Pinpoint the cell where the given text exists, returning its (x, y) midpoint coordinate. 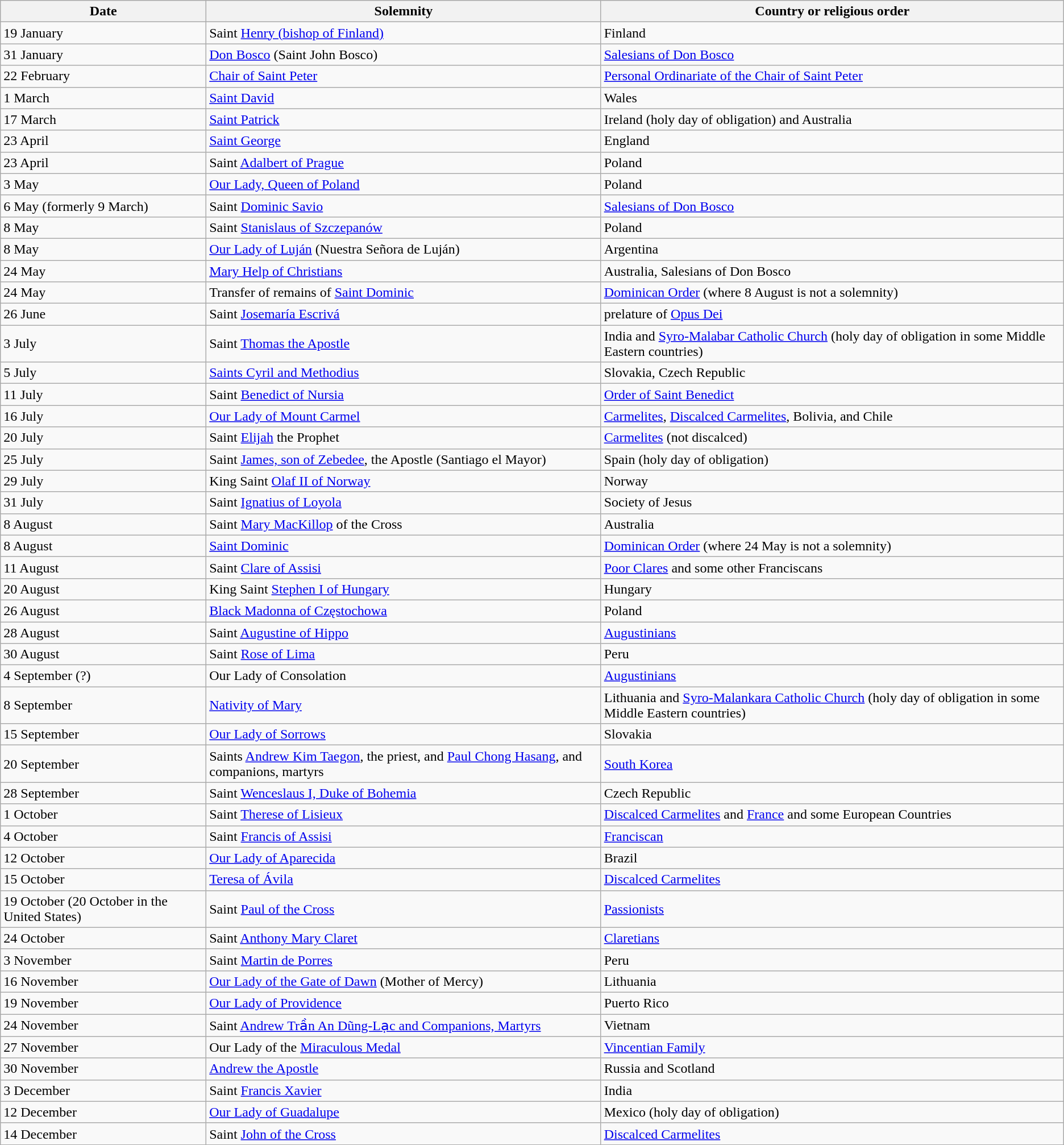
1 March (103, 98)
Saint Stanislaus of Szczepanów (404, 227)
8 September (103, 705)
3 December (103, 1090)
Our Lady, Queen of Poland (404, 184)
Saint Adalbert of Prague (404, 163)
Order of Saint Benedict (832, 395)
King Saint Stephen I of Hungary (404, 589)
Discalced Carmelites and France and some European Countries (832, 815)
Spain (holy day of obligation) (832, 459)
30 August (103, 654)
Our Lady of Providence (404, 1003)
Argentina (832, 249)
12 December (103, 1112)
Saint Dominic Savio (404, 206)
Saint Ignatius of Loyola (404, 503)
19 November (103, 1003)
Australia, Salesians of Don Bosco (832, 271)
11 July (103, 395)
Mexico (holy day of obligation) (832, 1112)
30 November (103, 1069)
Our Lady of Guadalupe (404, 1112)
Carmelites, Discalced Carmelites, Bolivia, and Chile (832, 416)
12 October (103, 858)
Saints Cyril and Methodius (404, 373)
Vietnam (832, 1026)
24 October (103, 938)
24 November (103, 1026)
Saint John of the Cross (404, 1134)
Vincentian Family (832, 1047)
17 March (103, 119)
Black Madonna of Częstochowa (404, 611)
20 August (103, 589)
31 July (103, 503)
11 August (103, 567)
29 July (103, 481)
3 July (103, 343)
Lithuania (832, 981)
Poor Clares and some other Franciscans (832, 567)
Our Lady of Consolation (404, 676)
16 July (103, 416)
Franciscan (832, 836)
14 December (103, 1134)
3 November (103, 960)
15 September (103, 735)
Saint Martin de Porres (404, 960)
Our Lady of Mount Carmel (404, 416)
Czech Republic (832, 793)
Slovakia (832, 735)
Our Lady of Aparecida (404, 858)
20 July (103, 438)
Our Lady of the Miraculous Medal (404, 1047)
26 June (103, 314)
20 September (103, 764)
Saint Francis Xavier (404, 1090)
Norway (832, 481)
16 November (103, 981)
28 August (103, 633)
4 September (?) (103, 676)
Brazil (832, 858)
28 September (103, 793)
Teresa of Ávila (404, 880)
South Korea (832, 764)
Saint David (404, 98)
England (832, 141)
Saint Dominic (404, 546)
15 October (103, 880)
Andrew the Apostle (404, 1069)
Chair of Saint Peter (404, 76)
22 February (103, 76)
Australia (832, 524)
27 November (103, 1047)
Our Lady of Luján (Nuestra Señora de Luján) (404, 249)
5 July (103, 373)
Saint Mary MacKillop of the Cross (404, 524)
Saint Patrick (404, 119)
Solemnity (404, 11)
Dominican Order (where 24 May is not a solemnity) (832, 546)
Saint Wenceslaus I, Duke of Bohemia (404, 793)
Saint Elijah the Prophet (404, 438)
Our Lady of the Gate of Dawn (Mother of Mercy) (404, 981)
Puerto Rico (832, 1003)
Society of Jesus (832, 503)
Saint Henry (bishop of Finland) (404, 33)
Dominican Order (where 8 August is not a solemnity) (832, 293)
Saint Josemaría Escrivá (404, 314)
4 October (103, 836)
26 August (103, 611)
Saint Andrew Trần An Dũng-Lạc and Companions, Martyrs (404, 1026)
Saint Francis of Assisi (404, 836)
6 May (formerly 9 March) (103, 206)
Hungary (832, 589)
Lithuania and Syro-Malankara Catholic Church (holy day of obligation in some Middle Eastern countries) (832, 705)
Carmelites (not discalced) (832, 438)
Russia and Scotland (832, 1069)
Finland (832, 33)
19 October (20 October in the United States) (103, 908)
Don Bosco (Saint John Bosco) (404, 55)
Ireland (holy day of obligation) and Australia (832, 119)
Saint James, son of Zebedee, the Apostle (Santiago el Mayor) (404, 459)
1 October (103, 815)
Saint Paul of the Cross (404, 908)
Saint George (404, 141)
King Saint Olaf II of Norway (404, 481)
Slovakia, Czech Republic (832, 373)
Mary Help of Christians (404, 271)
India (832, 1090)
Claretians (832, 938)
Wales (832, 98)
Saint Thomas the Apostle (404, 343)
India and Syro-Malabar Catholic Church (holy day of obligation in some Middle Eastern countries) (832, 343)
Our Lady of Sorrows (404, 735)
Nativity of Mary (404, 705)
Saints Andrew Kim Taegon, the priest, and Paul Chong Hasang, and companions, martyrs (404, 764)
Saint Augustine of Hippo (404, 633)
Date (103, 11)
19 January (103, 33)
Personal Ordinariate of the Chair of Saint Peter (832, 76)
prelature of Opus Dei (832, 314)
Saint Rose of Lima (404, 654)
Saint Benedict of Nursia (404, 395)
Saint Anthony Mary Claret (404, 938)
Transfer of remains of Saint Dominic (404, 293)
25 July (103, 459)
Country or religious order (832, 11)
31 January (103, 55)
3 May (103, 184)
Passionists (832, 908)
Saint Therese of Lisieux (404, 815)
Saint Clare of Assisi (404, 567)
